For the text-containing cell, return its midpoint in [X, Y] coordinate format. 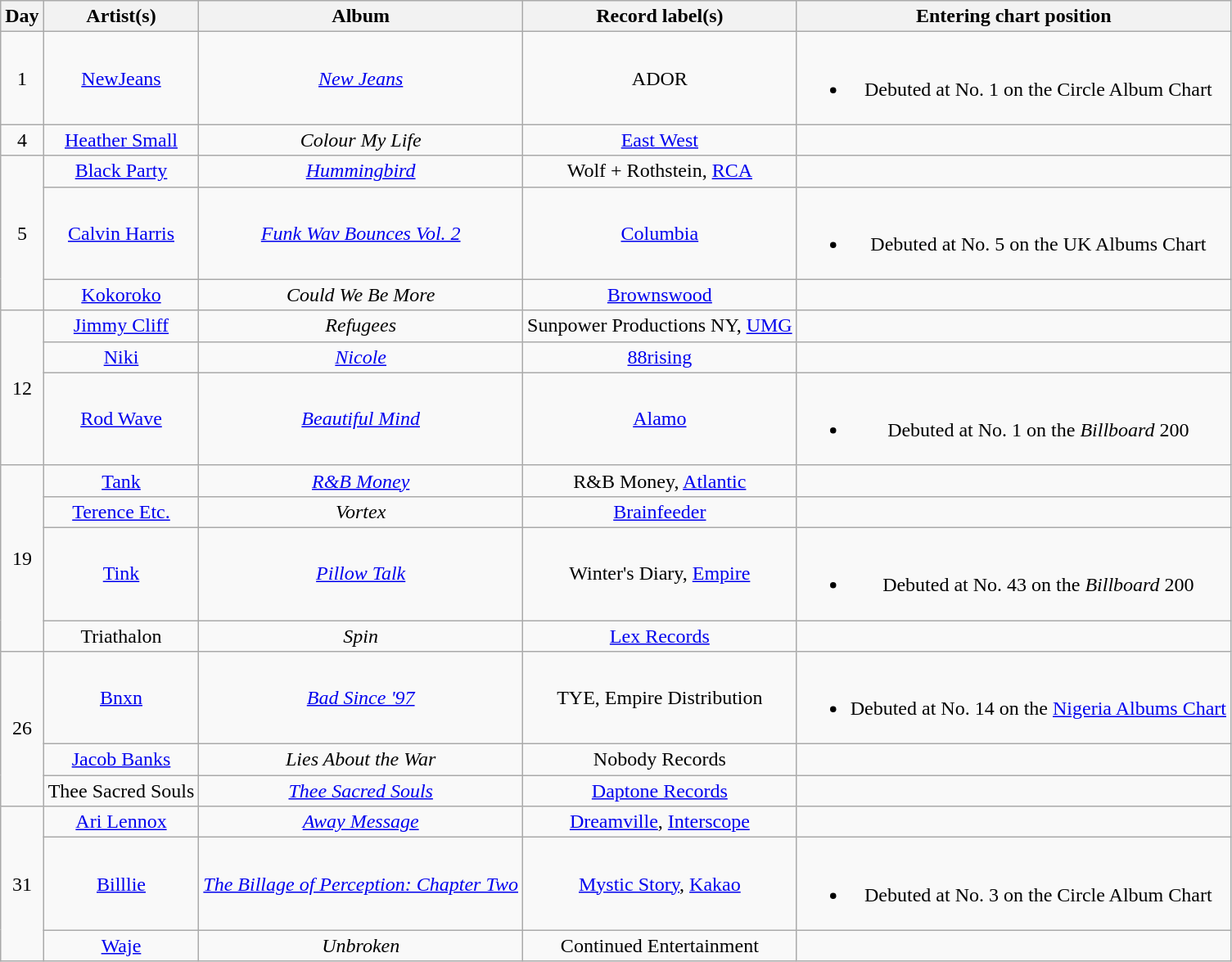
Winter's Diary, Empire [660, 573]
Album [361, 16]
ADOR [660, 79]
88rising [660, 357]
Kokoroko [121, 295]
Away Message [361, 822]
Wolf + Rothstein, RCA [660, 171]
Black Party [121, 171]
Triathalon [121, 636]
Pillow Talk [361, 573]
R&B Money, Atlantic [660, 481]
Columbia [660, 233]
Debuted at No. 1 on the Circle Album Chart [1013, 79]
TYE, Empire Distribution [660, 698]
Mystic Story, Kakao [660, 884]
Heather Small [121, 140]
Daptone Records [660, 791]
5 [22, 233]
Debuted at No. 5 on the UK Albums Chart [1013, 233]
East West [660, 140]
Continued Entertainment [660, 946]
Day [22, 16]
Tink [121, 573]
Artist(s) [121, 16]
1 [22, 79]
26 [22, 729]
Debuted at No. 3 on the Circle Album Chart [1013, 884]
Lex Records [660, 636]
Spin [361, 636]
Record label(s) [660, 16]
Billlie [121, 884]
R&B Money [361, 481]
Niki [121, 357]
Debuted at No. 1 on the Billboard 200 [1013, 419]
Rod Wave [121, 419]
Waje [121, 946]
Could We Be More [361, 295]
New Jeans [361, 79]
Nobody Records [660, 760]
Tank [121, 481]
Unbroken [361, 946]
Sunpower Productions NY, UMG [660, 326]
Vortex [361, 512]
Refugees [361, 326]
Bnxn [121, 698]
Beautiful Mind [361, 419]
Jimmy Cliff [121, 326]
Entering chart position [1013, 16]
Lies About the War [361, 760]
31 [22, 884]
Bad Since '97 [361, 698]
4 [22, 140]
Ari Lennox [121, 822]
Alamo [660, 419]
Debuted at No. 43 on the Billboard 200 [1013, 573]
Funk Wav Bounces Vol. 2 [361, 233]
NewJeans [121, 79]
Hummingbird [361, 171]
12 [22, 388]
The Billage of Perception: Chapter Two [361, 884]
Debuted at No. 14 on the Nigeria Albums Chart [1013, 698]
Calvin Harris [121, 233]
Nicole [361, 357]
Dreamville, Interscope [660, 822]
Brainfeeder [660, 512]
Terence Etc. [121, 512]
Colour My Life [361, 140]
19 [22, 558]
Jacob Banks [121, 760]
Brownswood [660, 295]
